Detect which cell encompasses the target text, then output its [X, Y] center coordinate. 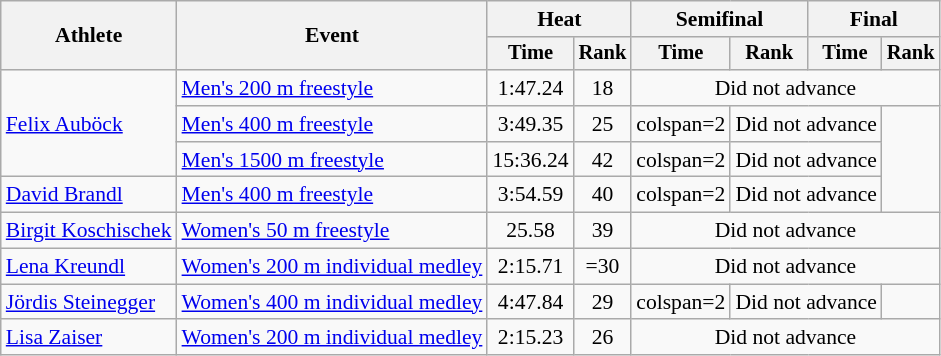
=30 [603, 267]
David Brandl [89, 195]
25.58 [530, 231]
29 [603, 302]
26 [603, 338]
4:47.84 [530, 302]
Felix Auböck [89, 124]
42 [603, 160]
2:15.71 [530, 267]
2:15.23 [530, 338]
Heat [559, 19]
Men's 200 m freestyle [332, 88]
15:36.24 [530, 160]
Athlete [89, 36]
18 [603, 88]
Women's 400 m individual medley [332, 302]
Lena Kreundl [89, 267]
3:49.35 [530, 124]
25 [603, 124]
Event [332, 36]
Men's 1500 m freestyle [332, 160]
3:54.59 [530, 195]
40 [603, 195]
Lisa Zaiser [89, 338]
Women's 50 m freestyle [332, 231]
Jördis Steinegger [89, 302]
Birgit Koschischek [89, 231]
Final [874, 19]
39 [603, 231]
Semifinal [720, 19]
1:47.24 [530, 88]
